Return the (x, y) coordinate for the center point of the cell that contains the specified text.  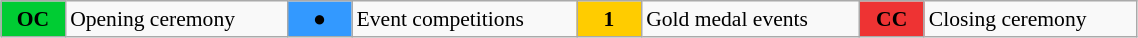
Gold medal events (750, 19)
● (319, 19)
1 (609, 19)
Event competitions (464, 19)
CC (892, 19)
Opening ceremony (176, 19)
OC (33, 19)
Closing ceremony (1030, 19)
